Capture the cell that displays the provided text and extract its (X, Y) central coordinate. 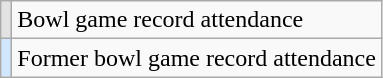
Bowl game record attendance (197, 20)
Former bowl game record attendance (197, 58)
